Determine the [X, Y] coordinate at the center of the cell enclosing the given text.  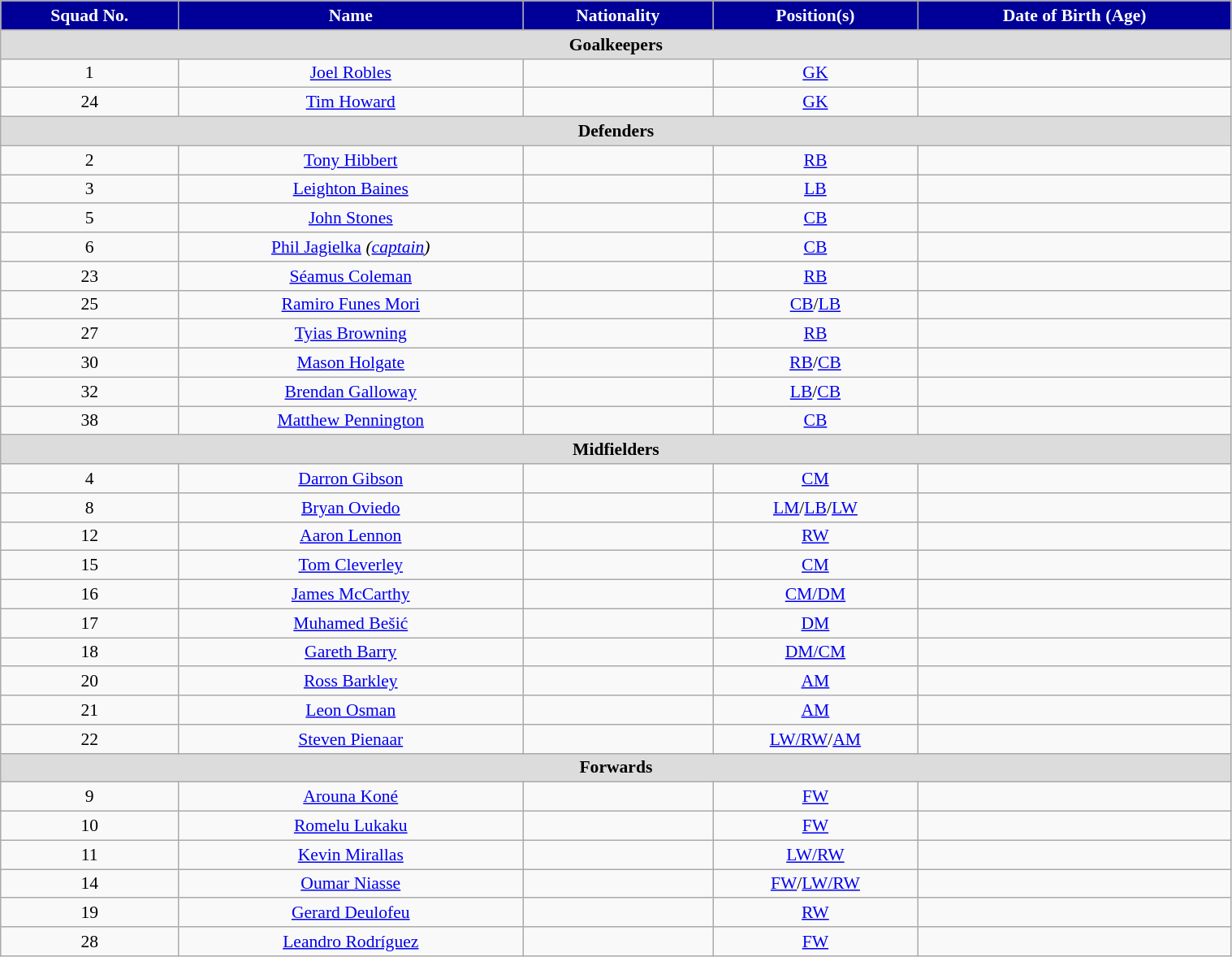
Nationality [618, 15]
10 [89, 826]
Ramiro Funes Mori [351, 305]
Ross Barkley [351, 682]
James McCarthy [351, 595]
23 [89, 276]
15 [89, 565]
Phil Jagielka (captain) [351, 247]
Steven Pienaar [351, 739]
Gareth Barry [351, 652]
Muhamed Bešić [351, 623]
Date of Birth (Age) [1074, 15]
16 [89, 595]
Arouna Koné [351, 797]
DM [815, 623]
12 [89, 536]
CB/LB [815, 305]
38 [89, 421]
Defenders [616, 132]
John Stones [351, 219]
Forwards [616, 768]
LW/RW/AM [815, 739]
Romelu Lukaku [351, 826]
Oumar Niasse [351, 884]
24 [89, 102]
18 [89, 652]
3 [89, 189]
Tony Hibbert [351, 160]
20 [89, 682]
Bryan Oviedo [351, 508]
14 [89, 884]
LB/CB [815, 392]
CM/DM [815, 595]
LM/LB/LW [815, 508]
2 [89, 160]
1 [89, 73]
LB [815, 189]
Leon Osman [351, 710]
32 [89, 392]
5 [89, 219]
Gerard Deulofeu [351, 913]
17 [89, 623]
Leighton Baines [351, 189]
Squad No. [89, 15]
25 [89, 305]
DM/CM [815, 652]
Name [351, 15]
Joel Robles [351, 73]
Goalkeepers [616, 45]
27 [89, 334]
4 [89, 478]
8 [89, 508]
6 [89, 247]
Séamus Coleman [351, 276]
Mason Holgate [351, 363]
Midfielders [616, 450]
21 [89, 710]
28 [89, 942]
RB/CB [815, 363]
22 [89, 739]
Matthew Pennington [351, 421]
Tom Cleverley [351, 565]
Tim Howard [351, 102]
Kevin Mirallas [351, 855]
30 [89, 363]
9 [89, 797]
Leandro Rodríguez [351, 942]
Brendan Galloway [351, 392]
Tyias Browning [351, 334]
FW/LW/RW [815, 884]
Position(s) [815, 15]
Aaron Lennon [351, 536]
11 [89, 855]
19 [89, 913]
LW/RW [815, 855]
Darron Gibson [351, 478]
